Locate the cell with the specified text and output its (X, Y) center coordinate. 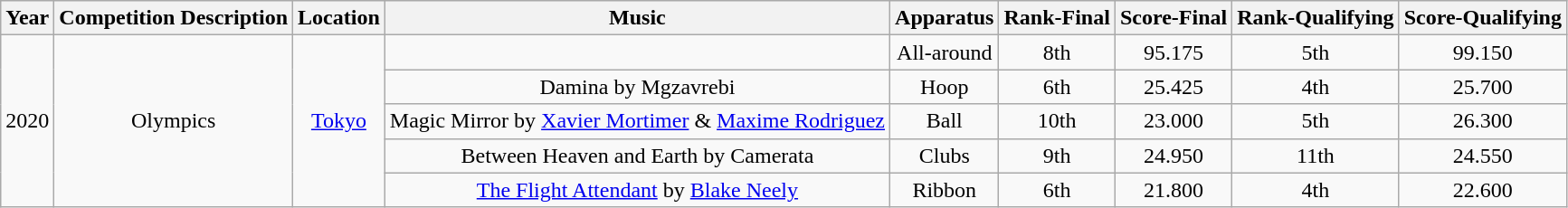
Clubs (945, 156)
The Flight Attendant by Blake Neely (637, 190)
Hoop (945, 87)
Location (339, 18)
Rank-Final (1057, 18)
Magic Mirror by Xavier Mortimer & Maxime Rodriguez (637, 121)
Rank-Qualifying (1316, 18)
Score-Qualifying (1482, 18)
25.425 (1173, 87)
Tokyo (339, 121)
25.700 (1482, 87)
9th (1057, 156)
Music (637, 18)
24.550 (1482, 156)
10th (1057, 121)
21.800 (1173, 190)
2020 (27, 121)
23.000 (1173, 121)
Between Heaven and Earth by Camerata (637, 156)
11th (1316, 156)
95.175 (1173, 52)
Damina by Mgzavrebi (637, 87)
Year (27, 18)
24.950 (1173, 156)
26.300 (1482, 121)
Score-Final (1173, 18)
Olympics (174, 121)
Competition Description (174, 18)
Ball (945, 121)
Ribbon (945, 190)
All-around (945, 52)
Apparatus (945, 18)
99.150 (1482, 52)
22.600 (1482, 190)
8th (1057, 52)
